From the cell containing the given text, extract its center point as [X, Y] coordinate. 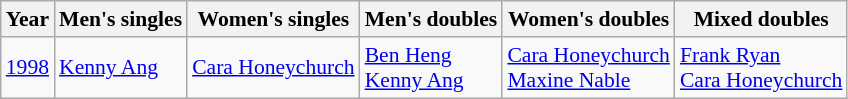
1998 [28, 68]
Year [28, 19]
Ben Heng Kenny Ang [432, 68]
Kenny Ang [120, 68]
Frank Ryan Cara Honeychurch [762, 68]
Mixed doubles [762, 19]
Cara Honeychurch Maxine Nable [588, 68]
Women's doubles [588, 19]
Cara Honeychurch [274, 68]
Women's singles [274, 19]
Men's singles [120, 19]
Men's doubles [432, 19]
